Provide the [X, Y] coordinate of the cell's center where the given text is located.  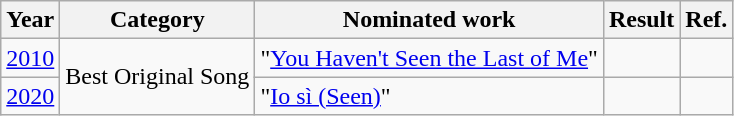
Best Original Song [158, 77]
"Io sì (Seen)" [429, 96]
2020 [30, 96]
Category [158, 20]
Ref. [706, 20]
2010 [30, 58]
"You Haven't Seen the Last of Me" [429, 58]
Result [641, 20]
Year [30, 20]
Nominated work [429, 20]
